Detect which cell encompasses the target text, then output its [x, y] center coordinate. 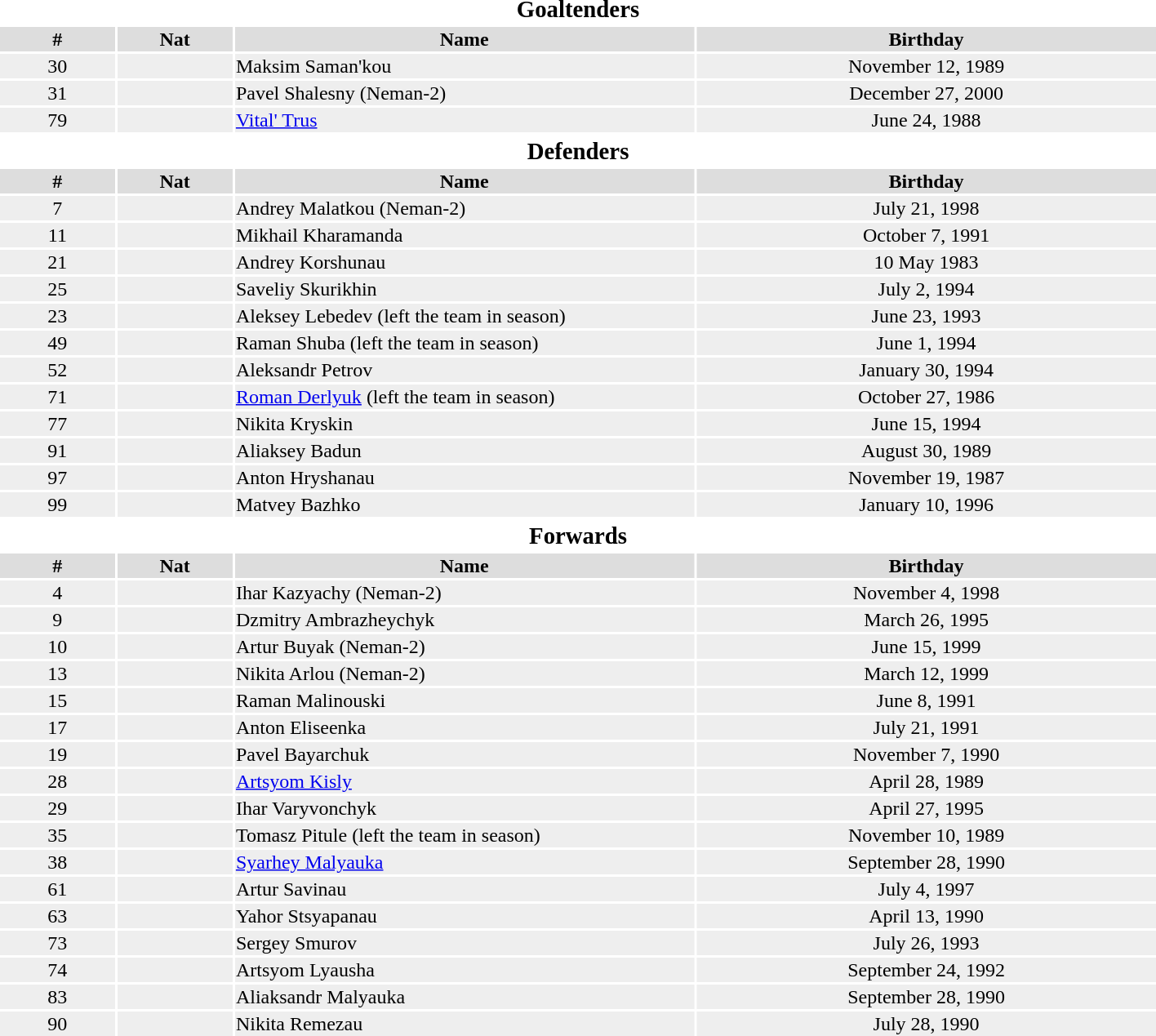
Nikita Remezau [464, 1024]
35 [57, 835]
July 26, 1993 [926, 943]
73 [57, 943]
74 [57, 970]
November 4, 1998 [926, 593]
November 12, 1989 [926, 66]
61 [57, 889]
November 7, 1990 [926, 754]
March 26, 1995 [926, 620]
Anton Hryshanau [464, 478]
Sergey Smurov [464, 943]
January 30, 1994 [926, 370]
Ihar Varyvonchyk [464, 808]
83 [57, 997]
Raman Malinouski [464, 700]
Aliaksey Badun [464, 451]
52 [57, 370]
June 8, 1991 [926, 700]
Dzmitry Ambrazheychyk [464, 620]
Nikita Arlou (Neman-2) [464, 674]
Mikhail Kharamanda [464, 235]
25 [57, 289]
June 15, 1999 [926, 647]
Artur Savinau [464, 889]
April 13, 1990 [926, 916]
21 [57, 262]
June 15, 1994 [926, 424]
4 [57, 593]
July 2, 1994 [926, 289]
30 [57, 66]
Ihar Kazyachy (Neman-2) [464, 593]
April 27, 1995 [926, 808]
90 [57, 1024]
79 [57, 120]
13 [57, 674]
Artur Buyak (Neman-2) [464, 647]
Aliaksandr Malyauka [464, 997]
September 24, 1992 [926, 970]
97 [57, 478]
November 10, 1989 [926, 835]
Pavel Shalesny (Neman-2) [464, 93]
Aleksandr Petrov [464, 370]
July 28, 1990 [926, 1024]
July 21, 1991 [926, 727]
Artsyom Kisly [464, 781]
Andrey Korshunau [464, 262]
July 4, 1997 [926, 889]
19 [57, 754]
38 [57, 862]
99 [57, 505]
October 27, 1986 [926, 397]
Syarhey Malyauka [464, 862]
17 [57, 727]
March 12, 1999 [926, 674]
Yahor Stsyapanau [464, 916]
31 [57, 93]
91 [57, 451]
23 [57, 316]
Anton Eliseenka [464, 727]
June 1, 1994 [926, 343]
Raman Shuba (left the team in season) [464, 343]
Defenders [578, 152]
15 [57, 700]
October 7, 1991 [926, 235]
Vital' Trus [464, 120]
July 21, 1998 [926, 208]
77 [57, 424]
June 24, 1988 [926, 120]
Roman Derlyuk (left the team in season) [464, 397]
April 28, 1989 [926, 781]
Nikita Kryskin [464, 424]
9 [57, 620]
7 [57, 208]
71 [57, 397]
Pavel Bayarchuk [464, 754]
10 [57, 647]
11 [57, 235]
January 10, 1996 [926, 505]
Saveliy Skurikhin [464, 289]
28 [57, 781]
49 [57, 343]
December 27, 2000 [926, 93]
Tomasz Pitule (left the team in season) [464, 835]
63 [57, 916]
June 23, 1993 [926, 316]
Forwards [578, 536]
Artsyom Lyausha [464, 970]
Maksim Saman'kou [464, 66]
Aleksey Lebedev (left the team in season) [464, 316]
November 19, 1987 [926, 478]
10 May 1983 [926, 262]
August 30, 1989 [926, 451]
29 [57, 808]
Andrey Malatkou (Neman-2) [464, 208]
Matvey Bazhko [464, 505]
